Return the (X, Y) coordinate for the center point of the cell that contains the specified text.  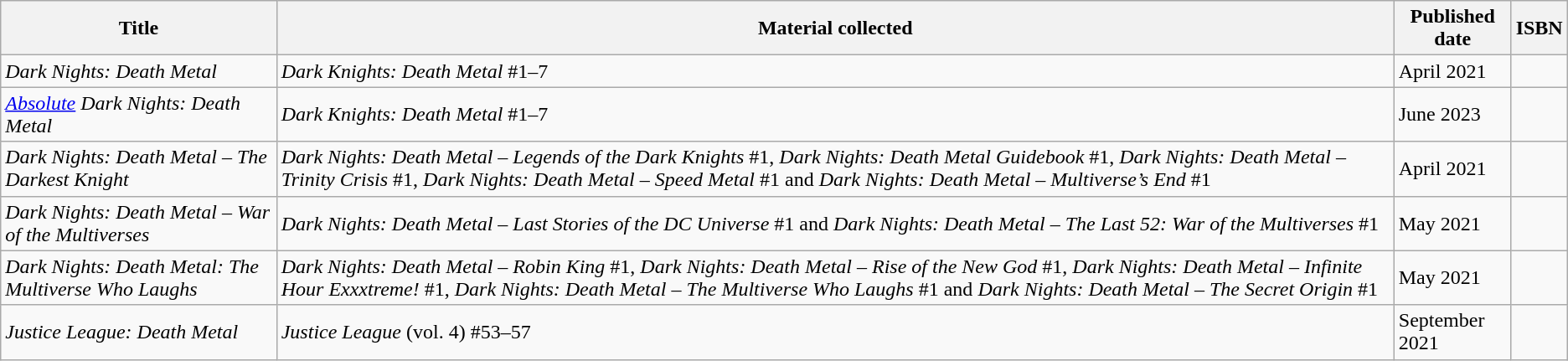
Justice League (vol. 4) #53–57 (835, 332)
Dark Nights: Death Metal (139, 71)
Absolute Dark Nights: Death Metal (139, 114)
Dark Nights: Death Metal: The Multiverse Who Laughs (139, 278)
Published date (1452, 28)
Dark Nights: Death Metal – War of the Multiverses (139, 223)
Justice League: Death Metal (139, 332)
Dark Nights: Death Metal – The Darkest Knight (139, 169)
Material collected (835, 28)
Dark Nights: Death Metal – Last Stories of the DC Universe #1 and Dark Nights: Death Metal – The Last 52: War of the Multiverses #1 (835, 223)
Title (139, 28)
ISBN (1540, 28)
September 2021 (1452, 332)
June 2023 (1452, 114)
